Identify which cell holds the provided text, then report its [X, Y] central coordinate. 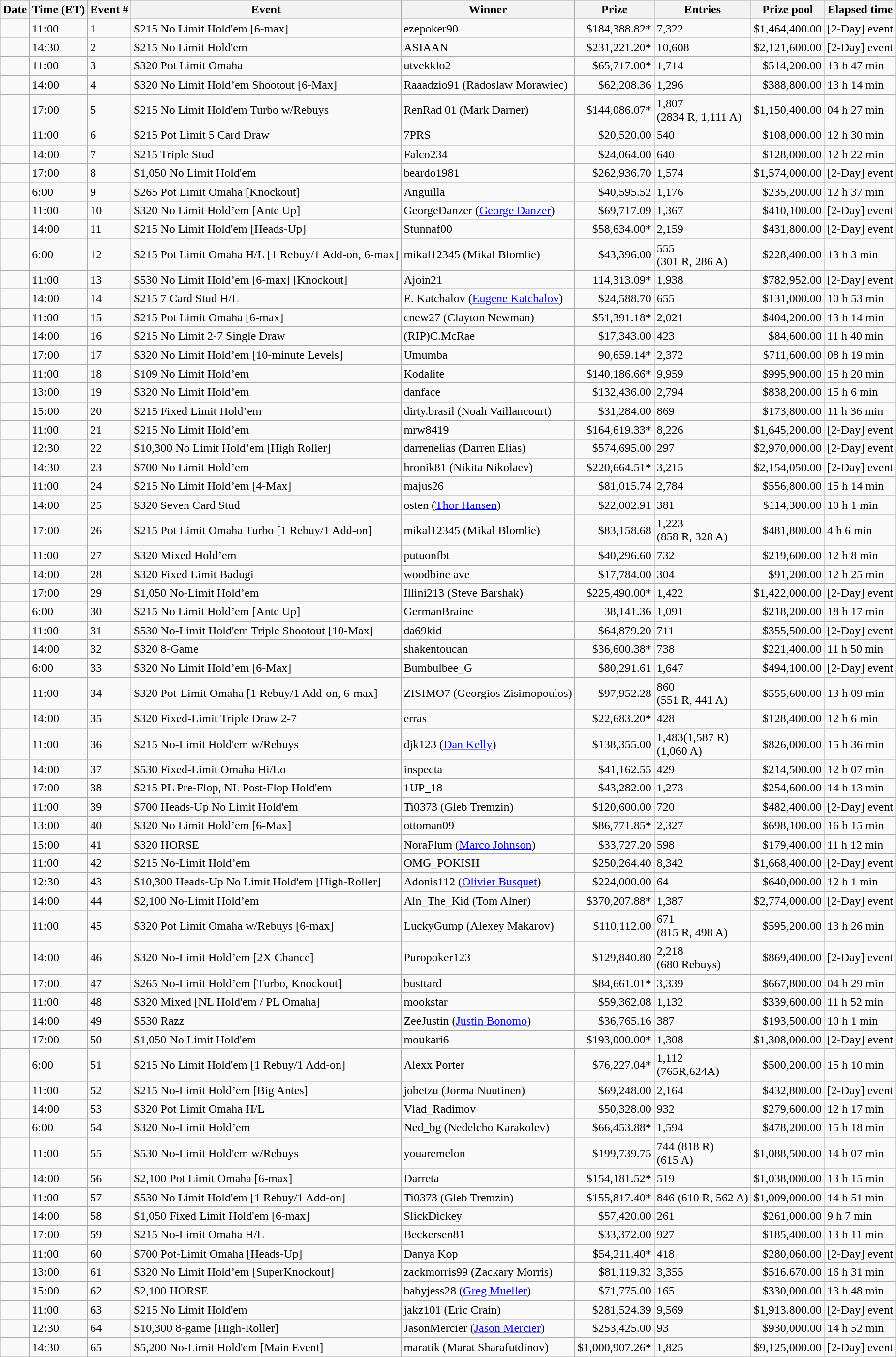
42 [109, 863]
2,159 [703, 229]
$81,119.32 [614, 1272]
da69kid [488, 631]
$10,300 Heads-Up No Limit Hold'em [High-Roller] [266, 882]
Falco234 [488, 154]
$320 No-Limit Hold’em [2X Chance] [266, 958]
$574,695.00 [614, 448]
Alexx Porter [488, 1065]
$339,600.00 [787, 1002]
1,807(2834 R, 1,111 A) [703, 110]
3,339 [703, 983]
$667,800.00 [787, 983]
$154,181.52* [614, 1178]
932 [703, 1109]
Prize [614, 10]
$179,400.00 [787, 844]
16 h 15 min [860, 825]
$530 Fixed-Limit Omaha Hi/Lo [266, 769]
41 [109, 844]
Beckersen81 [488, 1234]
$40,296.60 [614, 555]
15 h 10 min [860, 1065]
36 [109, 744]
12 [109, 254]
46 [109, 958]
Adonis112 (Olivier Busquet) [488, 882]
$86,771.85* [614, 825]
utvekklo2 [488, 66]
$320 Pot Limit Omaha H/L [266, 1109]
13 h 47 min [860, 66]
$114,300.00 [787, 505]
$164,619.33* [614, 430]
$481,800.00 [787, 530]
38,141.36 [614, 612]
39 [109, 807]
114,313.09* [614, 280]
16 h 31 min [860, 1272]
darrenelias (Darren Elias) [488, 448]
$215 No Limit Hold’em [4-Max] [266, 486]
Stunnaf00 [488, 229]
ASIAAN [488, 47]
$225,490.00* [614, 593]
$432,800.00 [787, 1090]
44 [109, 900]
$265 No-Limit Hold’em [Turbo, Knockout] [266, 983]
$215 No Limit 2-7 Single Draw [266, 336]
14 [109, 299]
25 [109, 505]
12 h 30 min [860, 135]
12 h 8 min [860, 555]
2,372 [703, 355]
osten (Thor Hansen) [488, 505]
$530 No Limit Hold'em [1 Rebuy/1 Add-on] [266, 1197]
$64,879.20 [614, 631]
maratik (Marat Sharafutdinov) [488, 1347]
$221,400.00 [787, 649]
13 h 11 min [860, 1234]
1,112(765R,624A) [703, 1065]
$215 Pot Limit Omaha H/L [1 Rebuy/1 Add-on, 6-max] [266, 254]
Darreta [488, 1178]
1,308 [703, 1040]
$250,264.40 [614, 863]
$215 Triple Stud [266, 154]
$138,355.00 [614, 744]
10,608 [703, 47]
$320 HORSE [266, 844]
48 [109, 1002]
11 [109, 229]
59 [109, 1234]
jakz101 (Eric Crain) [488, 1310]
$22,002.91 [614, 505]
$320 Fixed-Limit Triple Draw 2-7 [266, 719]
$330,000.00 [787, 1291]
22 [109, 448]
12 h 17 min [860, 1109]
$215 No Limit Hold'em Turbo w/Rebuys [266, 110]
32 [109, 649]
$494,100.00 [787, 668]
1,132 [703, 1002]
$81,015.74 [614, 486]
51 [109, 1065]
2 [109, 47]
ezepoker90 [488, 29]
$826,000.00 [787, 744]
$320 No-Limit Hold’em [266, 1128]
869 [703, 411]
$224,000.00 [614, 882]
$1,088,500.00 [787, 1153]
$700 No Limit Hold’em [266, 467]
1,422 [703, 593]
$110,112.00 [614, 926]
$54,211.40* [614, 1254]
$215 Pot Limit Omaha [6-max] [266, 317]
$254,600.00 [787, 788]
$218,200.00 [787, 612]
inspecta [488, 769]
$108,000.00 [787, 135]
$50,328.00 [614, 1109]
43 [109, 882]
$265 Pot Limit Omaha [Knockout] [266, 191]
519 [703, 1178]
$262,936.70 [614, 173]
49 [109, 1021]
35 [109, 719]
12 h 25 min [860, 574]
$59,362.08 [614, 1002]
37 [109, 769]
20 [109, 411]
Raaadzio91 (Radoslaw Morawiec) [488, 85]
$281,524.39 [614, 1310]
$41,162.55 [614, 769]
GermanBraine [488, 612]
10 h 53 min [860, 299]
$220,664.51* [614, 467]
$91,200.00 [787, 574]
23 [109, 467]
15 [109, 317]
$1,422,000.00 [787, 593]
zackmorris99 (Zackary Morris) [488, 1272]
13 h 15 min [860, 1178]
(RIP)C.McRae [488, 336]
56 [109, 1178]
$2,100 Pot Limit Omaha [6-max] [266, 1178]
$215 Pot Limit Omaha Turbo [1 Rebuy/1 Add-on] [266, 530]
$22,683.20* [614, 719]
9,569 [703, 1310]
Anguilla [488, 191]
$193,000.00* [614, 1040]
$782,952.00 [787, 280]
$700 Pot-Limit Omaha [Heads-Up] [266, 1254]
$215 No Limit Hold’em [Ante Up] [266, 612]
540 [703, 135]
$698,100.00 [787, 825]
Event # [109, 10]
$128,000.00 [787, 154]
$215 No-Limit Omaha H/L [266, 1234]
846 (610 R, 562 A) [703, 1197]
$2,121,600.00 [787, 47]
1,574 [703, 173]
$516.670.00 [787, 1272]
$24,588.70 [614, 299]
7 [109, 154]
$1,574,000.00 [787, 173]
Vlad_Radimov [488, 1109]
671(815 R, 498 A) [703, 926]
$261,000.00 [787, 1216]
putuonfbt [488, 555]
Event [266, 10]
$51,391.18* [614, 317]
$700 Heads-Up No Limit Hold'em [266, 807]
$5,200 No-Limit Hold'em [Main Event] [266, 1347]
$320 No Limit Hold’em [10-minute Levels] [266, 355]
$215 Pot Limit 5 Card Draw [266, 135]
57 [109, 1197]
1 [109, 29]
38 [109, 788]
RenRad 01 (Mark Darner) [488, 110]
Ajoin21 [488, 280]
E. Katchalov (Eugene Katchalov) [488, 299]
$40,595.52 [614, 191]
$320 No Limit Hold’em [Ante Up] [266, 210]
$2,154,050.00 [787, 467]
Winner [488, 10]
$185,400.00 [787, 1234]
dirty.brasil (Noah Vaillancourt) [488, 411]
1,647 [703, 668]
45 [109, 926]
1,714 [703, 66]
$2,100 No-Limit Hold’em [266, 900]
34 [109, 693]
Aln_The_Kid (Tom Alner) [488, 900]
15 h 20 min [860, 374]
598 [703, 844]
mrw8419 [488, 430]
13 h 26 min [860, 926]
3 [109, 66]
$530 No-Limit Hold'em Triple Shootout [10-Max] [266, 631]
165 [703, 1291]
$132,436.00 [614, 392]
13 [109, 280]
woodbine ave [488, 574]
$17,343.00 [614, 336]
$57,420.00 [614, 1216]
14 h 07 min [860, 1153]
$33,372.00 [614, 1234]
$140,186.66* [614, 374]
18 h 17 min [860, 612]
$10,300 8-game [High-Roller] [266, 1328]
hronik81 (Nikita Nikolaev) [488, 467]
$24,064.00 [614, 154]
18 [109, 374]
$2,100 HORSE [266, 1291]
$155,817.40* [614, 1197]
$215 No-Limit Hold’em [266, 863]
$65,717.00* [614, 66]
$69,248.00 [614, 1090]
$2,774,000.00 [787, 900]
cnew27 (Clayton Newman) [488, 317]
$120,600.00 [614, 807]
9,959 [703, 374]
$530 No-Limit Hold'em w/Rebuys [266, 1153]
Entries [703, 10]
11 h 36 min [860, 411]
13 h 09 min [860, 693]
$219,600.00 [787, 555]
$235,200.00 [787, 191]
$556,800.00 [787, 486]
busttard [488, 983]
11 h 12 min [860, 844]
12 h 37 min [860, 191]
$129,840.80 [614, 958]
711 [703, 631]
$410,100.00 [787, 210]
14 h 52 min [860, 1328]
shakentoucan [488, 649]
55 [109, 1153]
04 h 29 min [860, 983]
$215 7 Card Stud H/L [266, 299]
5 [109, 110]
08 h 19 min [860, 355]
$404,200.00 [787, 317]
$1,464,400.00 [787, 29]
16 [109, 336]
6 [109, 135]
12 h 6 min [860, 719]
10 [109, 210]
$215 No-Limit Hold'em w/Rebuys [266, 744]
$69,717.09 [614, 210]
$711,600.00 [787, 355]
21 [109, 430]
$1,050 Fixed Limit Hold'em [6-max] [266, 1216]
$838,200.00 [787, 392]
418 [703, 1254]
$109 No Limit Hold’em [266, 374]
720 [703, 807]
26 [109, 530]
$320 Pot Limit Omaha [266, 66]
$320 8-Game [266, 649]
62 [109, 1291]
04 h 27 min [860, 110]
$144,086.07* [614, 110]
27 [109, 555]
52 [109, 1090]
Elapsed time [860, 10]
60 [109, 1254]
61 [109, 1272]
ottoman09 [488, 825]
24 [109, 486]
$431,800.00 [787, 229]
Prize pool [787, 10]
53 [109, 1109]
7PRS [488, 135]
1,296 [703, 85]
297 [703, 448]
babyjess28 (Greg Mueller) [488, 1291]
$66,453.88* [614, 1128]
Umumba [488, 355]
7,322 [703, 29]
4 h 6 min [860, 530]
$128,400.00 [787, 719]
28 [109, 574]
15 h 18 min [860, 1128]
$2,970,000.00 [787, 448]
$388,800.00 [787, 85]
$215 Fixed Limit Hold’em [266, 411]
$228,400.00 [787, 254]
Kodalite [488, 374]
15 h 14 min [860, 486]
655 [703, 299]
4 [109, 85]
58 [109, 1216]
13 h 3 min [860, 254]
$84,600.00 [787, 336]
1,367 [703, 210]
$514,200.00 [787, 66]
$1,913.800.00 [787, 1310]
Danya Kop [488, 1254]
GeorgeDanzer (George Danzer) [488, 210]
40 [109, 825]
$43,396.00 [614, 254]
732 [703, 555]
13 h 48 min [860, 1291]
NoraFlum (Marco Johnson) [488, 844]
$1,308,000.00 [787, 1040]
63 [109, 1310]
738 [703, 649]
majus26 [488, 486]
$1,668,400.00 [787, 863]
1,223(858 R, 328 A) [703, 530]
8,342 [703, 863]
555(301 R, 286 A) [703, 254]
$33,727.20 [614, 844]
$97,952.28 [614, 693]
$1,150,400.00 [787, 110]
$320 Mixed [NL Hold'em / PL Omaha] [266, 1002]
$320 Pot Limit Omaha w/Rebuys [6-max] [266, 926]
$17,784.00 [614, 574]
ZeeJustin (Justin Bonomo) [488, 1021]
54 [109, 1128]
19 [109, 392]
927 [703, 1234]
SlickDickey [488, 1216]
$869,400.00 [787, 958]
1,176 [703, 191]
$31,284.00 [614, 411]
$231,221.20* [614, 47]
danface [488, 392]
$184,388.82* [614, 29]
1,273 [703, 788]
640 [703, 154]
15 h 36 min [860, 744]
$320 Pot-Limit Omaha [1 Rebuy/1 Add-on, 6-max] [266, 693]
mookstar [488, 1002]
$215 No-Limit Hold’em [Big Antes] [266, 1090]
$500,200.00 [787, 1065]
LuckyGump (Alexey Makarov) [488, 926]
$320 No Limit Hold’em [266, 392]
$215 PL Pre-Flop, NL Post-Flop Hold'em [266, 788]
$62,208.36 [614, 85]
Illini213 (Steve Barshak) [488, 593]
8 [109, 173]
2,794 [703, 392]
387 [703, 1021]
$1,645,200.00 [787, 430]
$355,500.00 [787, 631]
1,091 [703, 612]
304 [703, 574]
$215 No Limit Hold'em [1 Rebuy/1 Add-on] [266, 1065]
$320 No Limit Hold’em Shootout [6-Max] [266, 85]
17 [109, 355]
$930,000.00 [787, 1328]
11 h 52 min [860, 1002]
Date [15, 10]
2,164 [703, 1090]
9 h 7 min [860, 1216]
erras [488, 719]
$320 Fixed Limit Badugi [266, 574]
1UP_18 [488, 788]
429 [703, 769]
3,215 [703, 467]
33 [109, 668]
$1,038,000.00 [787, 1178]
$173,800.00 [787, 411]
$215 No Limit Hold'em [6-max] [266, 29]
93 [703, 1328]
$43,282.00 [614, 788]
50 [109, 1040]
$530 No Limit Hold’em [6-max] [Knockout] [266, 280]
$10,300 No Limit Hold’em [High Roller] [266, 448]
$71,775.00 [614, 1291]
$9,125,000.00 [787, 1347]
$995,900.00 [787, 374]
30 [109, 612]
$640,000.00 [787, 882]
$478,200.00 [787, 1128]
beardo1981 [488, 173]
2,021 [703, 317]
youaremelon [488, 1153]
8,226 [703, 430]
djk123 (Dan Kelly) [488, 744]
12 h 07 min [860, 769]
moukari6 [488, 1040]
$80,291.61 [614, 668]
3,355 [703, 1272]
$482,400.00 [787, 807]
Bumbulbee_G [488, 668]
11 h 50 min [860, 649]
Puropoker123 [488, 958]
$1,009,000.00 [787, 1197]
29 [109, 593]
14 h 13 min [860, 788]
47 [109, 983]
$1,050 No-Limit Hold’em [266, 593]
$320 Seven Card Stud [266, 505]
381 [703, 505]
860(551 R, 441 A) [703, 693]
$131,000.00 [787, 299]
$36,600.38* [614, 649]
$84,661.01* [614, 983]
9 [109, 191]
1,483(1,587 R)(1,060 A) [703, 744]
11 h 40 min [860, 336]
1,594 [703, 1128]
14 h 51 min [860, 1197]
ZISIMO7 (Georgios Zisimopoulos) [488, 693]
$280,060.00 [787, 1254]
2,327 [703, 825]
423 [703, 336]
$320 No Limit Hold’em [SuperKnockout] [266, 1272]
$215 No Limit Hold'em [Heads-Up] [266, 229]
JasonMercier (Jason Mercier) [488, 1328]
$83,158.68 [614, 530]
$76,227.04* [614, 1065]
$320 Mixed Hold’em [266, 555]
$370,207.88* [614, 900]
$36,765.16 [614, 1021]
90,659.14* [614, 355]
$20,520.00 [614, 135]
OMG_POKISH [488, 863]
15 h 6 min [860, 392]
428 [703, 719]
jobetzu (Jorma Nuutinen) [488, 1090]
1,938 [703, 280]
744 (818 R)(615 A) [703, 1153]
$215 No Limit Hold’em [266, 430]
Time (ET) [59, 10]
$279,600.00 [787, 1109]
1,387 [703, 900]
12 h 1 min [860, 882]
2,218(680 Rebuys) [703, 958]
$555,600.00 [787, 693]
$530 Razz [266, 1021]
65 [109, 1347]
$1,000,907.26* [614, 1347]
$58,634.00* [614, 229]
$214,500.00 [787, 769]
31 [109, 631]
12 h 22 min [860, 154]
$193,500.00 [787, 1021]
2,784 [703, 486]
1,825 [703, 1347]
$253,425.00 [614, 1328]
261 [703, 1216]
Ned_bg (Nedelcho Karakolev) [488, 1128]
$595,200.00 [787, 926]
$199,739.75 [614, 1153]
